Pinpoint the cell where the given text exists, returning its [x, y] midpoint coordinate. 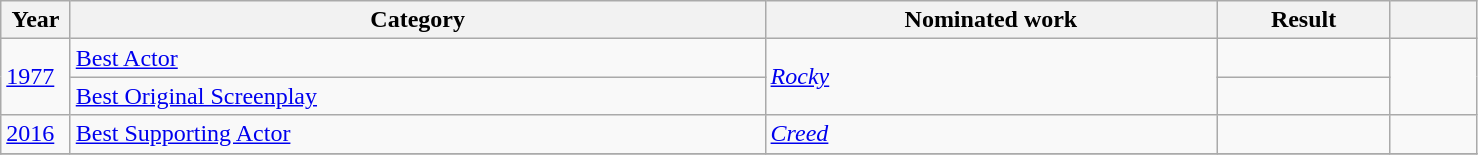
1977 [36, 77]
Nominated work [991, 20]
Creed [991, 134]
Best Actor [418, 58]
Best Original Screenplay [418, 96]
2016 [36, 134]
Result [1304, 20]
Best Supporting Actor [418, 134]
Rocky [991, 77]
Year [36, 20]
Category [418, 20]
